Capture the cell that displays the provided text and extract its [X, Y] central coordinate. 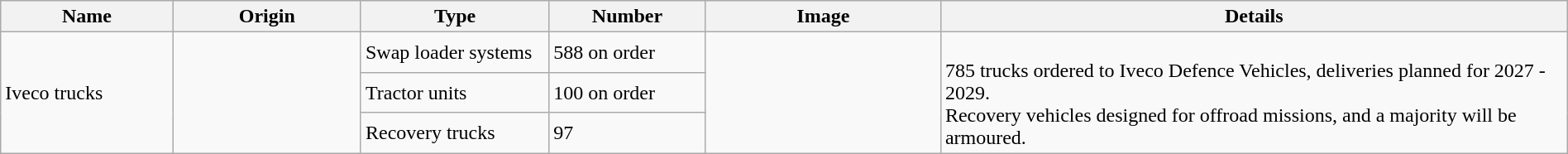
100 on order [627, 93]
588 on order [627, 53]
Image [823, 17]
Origin [266, 17]
Type [455, 17]
Details [1254, 17]
Recovery trucks [455, 132]
Number [627, 17]
Tractor units [455, 93]
97 [627, 132]
Name [87, 17]
Swap loader systems [455, 53]
Iveco trucks [87, 93]
